Output the [X, Y] coordinate of the center of the cell containing the given text.  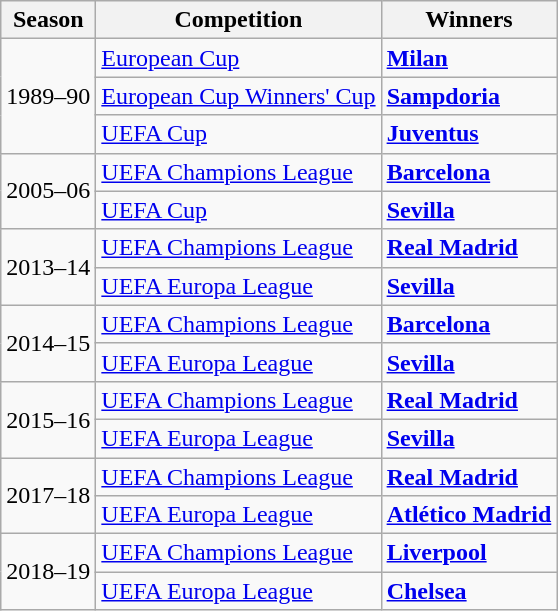
2018–19 [48, 572]
Milan [469, 58]
Liverpool [469, 553]
Competition [238, 20]
Chelsea [469, 591]
2015–16 [48, 419]
2017–18 [48, 496]
Atlético Madrid [469, 515]
2013–14 [48, 267]
Winners [469, 20]
2005–06 [48, 191]
1989–90 [48, 96]
Juventus [469, 134]
European Cup [238, 58]
European Cup Winners' Cup [238, 96]
Sampdoria [469, 96]
2014–15 [48, 343]
Season [48, 20]
